Identify which cell holds the provided text, then report its (x, y) central coordinate. 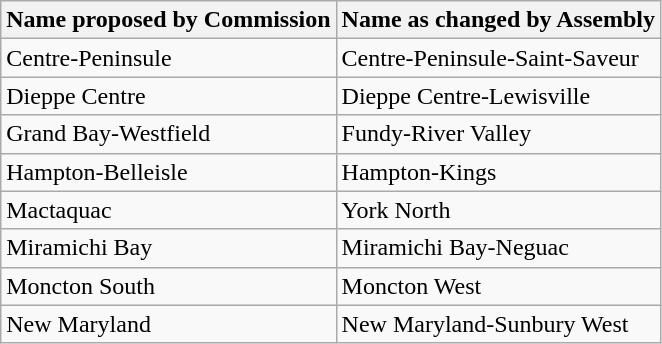
Dieppe Centre-Lewisville (498, 96)
Name proposed by Commission (168, 20)
Centre-Peninsule-Saint-Saveur (498, 58)
Hampton-Kings (498, 172)
Miramichi Bay-Neguac (498, 248)
Grand Bay-Westfield (168, 134)
Miramichi Bay (168, 248)
New Maryland (168, 324)
Moncton West (498, 286)
New Maryland-Sunbury West (498, 324)
Name as changed by Assembly (498, 20)
Centre-Peninsule (168, 58)
Moncton South (168, 286)
York North (498, 210)
Hampton-Belleisle (168, 172)
Dieppe Centre (168, 96)
Fundy-River Valley (498, 134)
Mactaquac (168, 210)
